Return the [x, y] coordinate for the center point of the cell that contains the specified text.  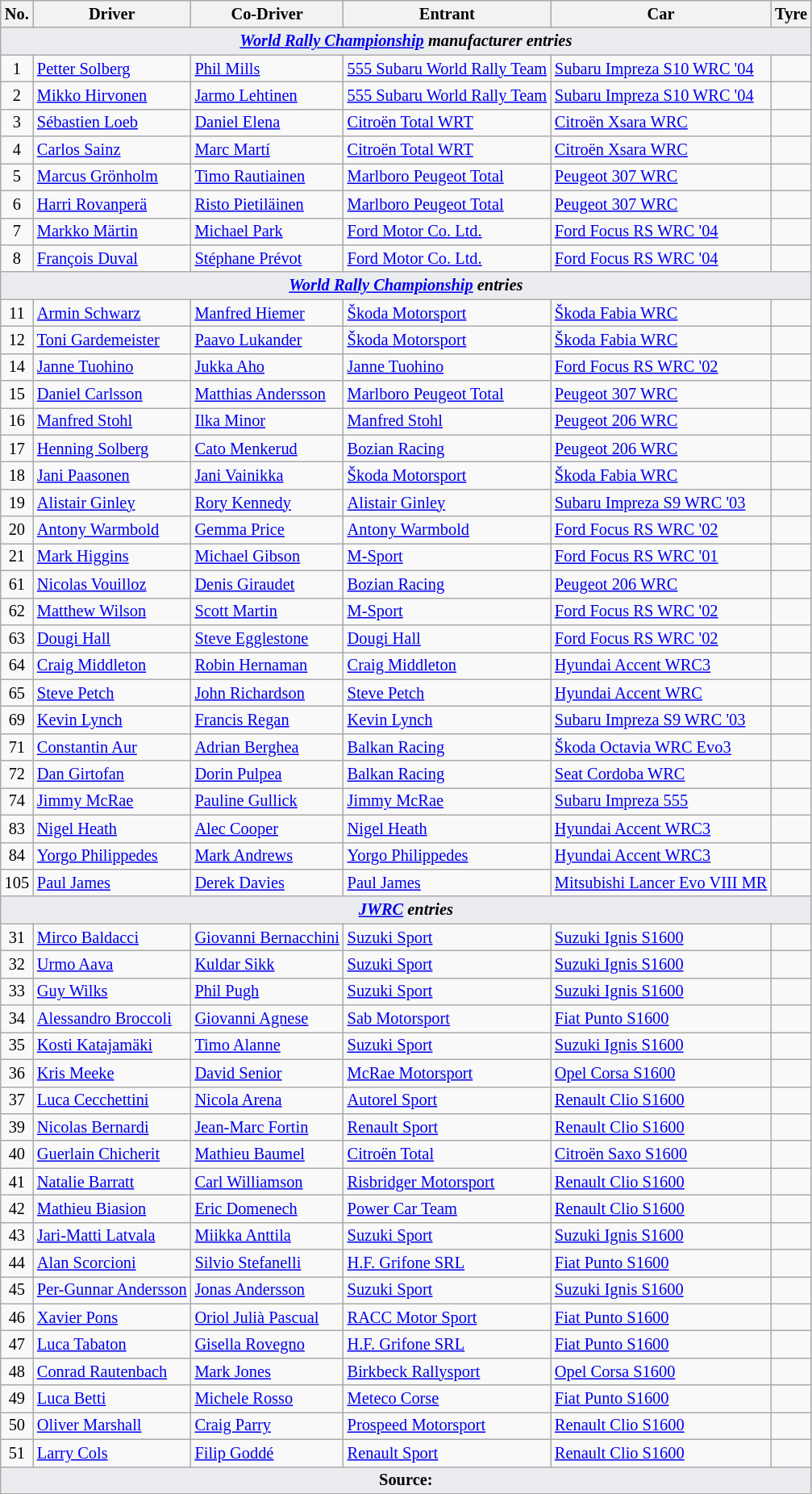
47 [17, 1345]
Birkbeck Rallysport [447, 1371]
David Senior [268, 1073]
42 [17, 1208]
Meteco Corse [447, 1399]
Stéphane Prévot [268, 258]
11 [17, 313]
14 [17, 367]
65 [17, 693]
Jari-Matti Latvala [112, 1236]
Phil Mills [268, 69]
John Richardson [268, 693]
Entrant [447, 14]
1 [17, 69]
Hyundai Accent WRC [661, 693]
Carl Williamson [268, 1182]
Marcus Grönholm [112, 177]
20 [17, 530]
Mark Andrews [268, 856]
Michele Rosso [268, 1399]
Phil Pugh [268, 991]
Carlos Sainz [112, 150]
83 [17, 828]
Nicola Arena [268, 1100]
Jani Paasonen [112, 475]
Denis Giraudet [268, 584]
4 [17, 150]
15 [17, 394]
Oriol Julià Pascual [268, 1317]
Miikka Anttila [268, 1236]
Jukka Aho [268, 367]
Xavier Pons [112, 1317]
Sab Motorsport [447, 1019]
50 [17, 1425]
Car [661, 14]
21 [17, 557]
Craig Parry [268, 1425]
Luca Cecchettini [112, 1100]
Dan Girtofan [112, 774]
Source: [406, 1480]
Autorel Sport [447, 1100]
Scott Martin [268, 611]
40 [17, 1154]
Rory Kennedy [268, 503]
Larry Cols [112, 1453]
62 [17, 611]
Tyre [791, 14]
McRae Motorsport [447, 1073]
Jani Vainikka [268, 475]
Alan Scorcioni [112, 1263]
Francis Regan [268, 720]
41 [17, 1182]
17 [17, 449]
Mikko Hirvonen [112, 95]
16 [17, 421]
33 [17, 991]
Urmo Aava [112, 964]
Mark Higgins [112, 557]
45 [17, 1290]
Daniel Carlsson [112, 394]
Armin Schwarz [112, 313]
Michael Park [268, 232]
Pauline Gullick [268, 801]
Adrian Berghea [268, 747]
Guy Wilks [112, 991]
World Rally Championship entries [406, 286]
Harri Rovanperä [112, 204]
Nicolas Bernardi [112, 1127]
Alessandro Broccoli [112, 1019]
Cato Menkerud [268, 449]
84 [17, 856]
74 [17, 801]
Silvio Stefanelli [268, 1263]
43 [17, 1236]
World Rally Championship manufacturer entries [406, 41]
51 [17, 1453]
Seat Cordoba WRC [661, 774]
Sébastien Loeb [112, 123]
5 [17, 177]
44 [17, 1263]
Co-Driver [268, 14]
François Duval [112, 258]
Škoda Octavia WRC Evo3 [661, 747]
Filip Goddé [268, 1453]
Paavo Lukander [268, 340]
Robin Hernaman [268, 666]
Michael Gibson [268, 557]
Mathieu Baumel [268, 1154]
Risbridger Motorsport [447, 1182]
31 [17, 937]
3 [17, 123]
19 [17, 503]
Jarmo Lehtinen [268, 95]
72 [17, 774]
Eric Domenech [268, 1208]
63 [17, 638]
Henning Solberg [112, 449]
Oliver Marshall [112, 1425]
34 [17, 1019]
Jean-Marc Fortin [268, 1127]
Kosti Katajamäki [112, 1045]
Conrad Rautenbach [112, 1371]
Dorin Pulpea [268, 774]
12 [17, 340]
37 [17, 1100]
Marc Martí [268, 150]
6 [17, 204]
Matthias Andersson [268, 394]
No. [17, 14]
Citroën Total [447, 1154]
Petter Solberg [112, 69]
Daniel Elena [268, 123]
32 [17, 964]
39 [17, 1127]
Mitsubishi Lancer Evo VIII MR [661, 883]
Giovanni Bernacchini [268, 937]
Gemma Price [268, 530]
Markko Märtin [112, 232]
Kris Meeke [112, 1073]
2 [17, 95]
Nicolas Vouilloz [112, 584]
Derek Davies [268, 883]
Giovanni Agnese [268, 1019]
Guerlain Chicherit [112, 1154]
7 [17, 232]
Mathieu Biasion [112, 1208]
64 [17, 666]
69 [17, 720]
Driver [112, 14]
46 [17, 1317]
Luca Betti [112, 1399]
49 [17, 1399]
Mirco Baldacci [112, 937]
Matthew Wilson [112, 611]
105 [17, 883]
Ilka Minor [268, 421]
Timo Alanne [268, 1045]
Subaru Impreza 555 [661, 801]
Mark Jones [268, 1371]
Constantin Aur [112, 747]
Natalie Barratt [112, 1182]
Toni Gardemeister [112, 340]
Timo Rautiainen [268, 177]
Prospeed Motorsport [447, 1425]
71 [17, 747]
35 [17, 1045]
Gisella Rovegno [268, 1345]
Jonas Andersson [268, 1290]
61 [17, 584]
Alec Cooper [268, 828]
Manfred Hiemer [268, 313]
Steve Egglestone [268, 638]
Per-Gunnar Andersson [112, 1290]
48 [17, 1371]
JWRC entries [406, 910]
18 [17, 475]
Power Car Team [447, 1208]
36 [17, 1073]
Citroën Saxo S1600 [661, 1154]
Risto Pietiläinen [268, 204]
Ford Focus RS WRC '01 [661, 557]
8 [17, 258]
Luca Tabaton [112, 1345]
RACC Motor Sport [447, 1317]
Kuldar Sikk [268, 964]
